Capture the cell that displays the provided text and extract its (x, y) central coordinate. 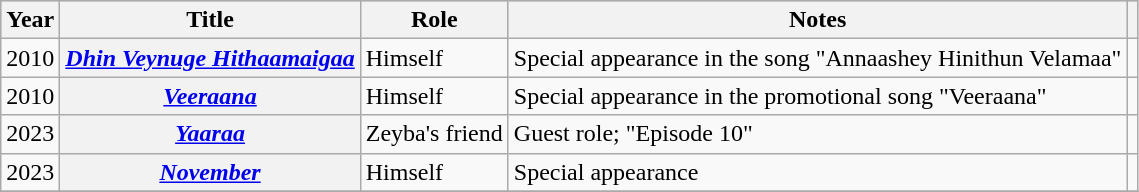
November (210, 172)
Special appearance (818, 172)
Veeraana (210, 96)
Special appearance in the song "Annaashey Hinithun Velamaa" (818, 58)
Yaaraa (210, 134)
Zeyba's friend (434, 134)
Dhin Veynuge Hithaamaigaa (210, 58)
Special appearance in the promotional song "Veeraana" (818, 96)
Role (434, 20)
Guest role; "Episode 10" (818, 134)
Year (30, 20)
Notes (818, 20)
Title (210, 20)
